From the cell containing the given text, extract its center point as (x, y) coordinate. 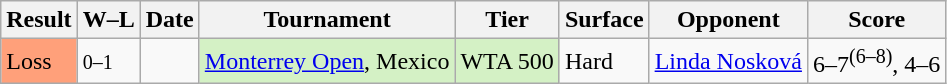
Opponent (728, 20)
0–1 (108, 62)
Result (39, 20)
Linda Nosková (728, 62)
W–L (108, 20)
6–7(6–8), 4–6 (876, 62)
Tier (507, 20)
Hard (604, 62)
Date (170, 20)
Loss (39, 62)
Tournament (327, 20)
WTA 500 (507, 62)
Score (876, 20)
Monterrey Open, Mexico (327, 62)
Surface (604, 20)
